Return (X, Y) of the center of cell containing provided text 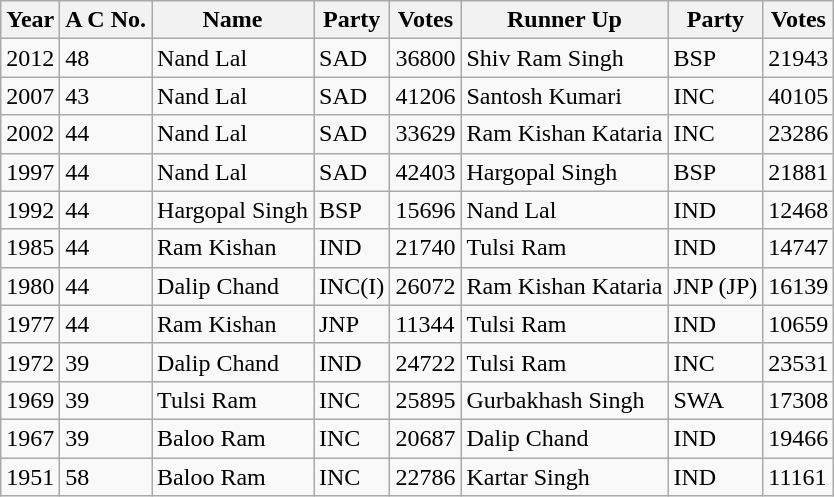
1977 (30, 324)
20687 (426, 438)
15696 (426, 210)
1992 (30, 210)
Shiv Ram Singh (564, 58)
JNP (JP) (716, 286)
24722 (426, 362)
48 (106, 58)
Gurbakhash Singh (564, 400)
1985 (30, 248)
58 (106, 477)
19466 (798, 438)
2002 (30, 134)
2007 (30, 96)
23531 (798, 362)
11161 (798, 477)
10659 (798, 324)
43 (106, 96)
INC(I) (352, 286)
JNP (352, 324)
36800 (426, 58)
A C No. (106, 20)
25895 (426, 400)
14747 (798, 248)
33629 (426, 134)
22786 (426, 477)
21740 (426, 248)
1980 (30, 286)
1967 (30, 438)
23286 (798, 134)
40105 (798, 96)
1969 (30, 400)
Runner Up (564, 20)
1972 (30, 362)
12468 (798, 210)
17308 (798, 400)
21881 (798, 172)
2012 (30, 58)
1951 (30, 477)
11344 (426, 324)
Name (233, 20)
26072 (426, 286)
21943 (798, 58)
1997 (30, 172)
Santosh Kumari (564, 96)
Kartar Singh (564, 477)
41206 (426, 96)
16139 (798, 286)
42403 (426, 172)
Year (30, 20)
SWA (716, 400)
